Return the [x, y] coordinate for the center point of the cell that contains the specified text.  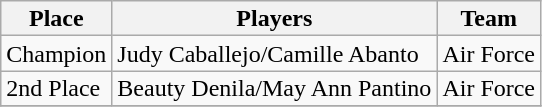
Players [274, 18]
Team [489, 18]
Place [56, 18]
Judy Caballejo/Camille Abanto [274, 54]
Champion [56, 54]
2nd Place [56, 88]
Beauty Denila/May Ann Pantino [274, 88]
